Capture the cell that displays the provided text and extract its [x, y] central coordinate. 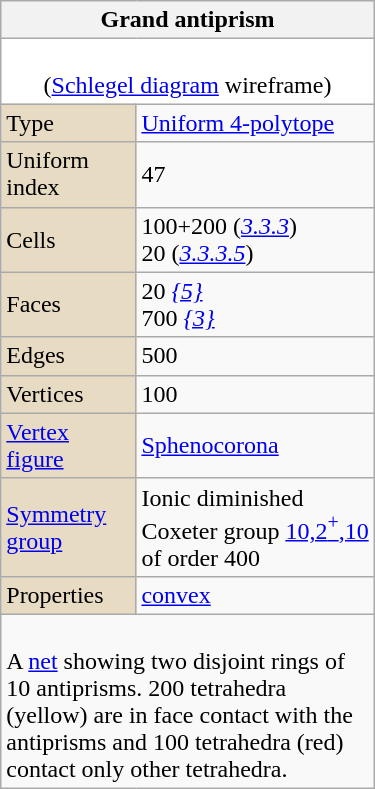
Vertex figure [68, 446]
Vertices [68, 394]
Edges [68, 356]
Faces [68, 304]
Ionic diminished Coxeter group 10,2+,10 of order 400 [255, 528]
Properties [68, 596]
Cells [68, 240]
100 [255, 394]
47 [255, 174]
Symmetry group [68, 528]
Type [68, 123]
100+200 (3.3.3) 20 (3.3.3.5) [255, 240]
convex [255, 596]
500 [255, 356]
Grand antiprism [188, 20]
Uniform 4-polytope [255, 123]
20 {5}700 {3} [255, 304]
Uniform index [68, 174]
(Schlegel diagram wireframe) [188, 72]
Sphenocorona [255, 446]
